Determine the [X, Y] coordinate at the center of the cell enclosing the given text.  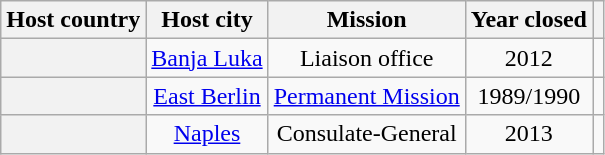
East Berlin [207, 96]
Host city [207, 20]
Consulate-General [366, 134]
Banja Luka [207, 58]
2012 [528, 58]
Naples [207, 134]
1989/1990 [528, 96]
2013 [528, 134]
Permanent Mission [366, 96]
Liaison office [366, 58]
Year closed [528, 20]
Mission [366, 20]
Host country [74, 20]
